Detect which cell encompasses the target text, then output its [x, y] center coordinate. 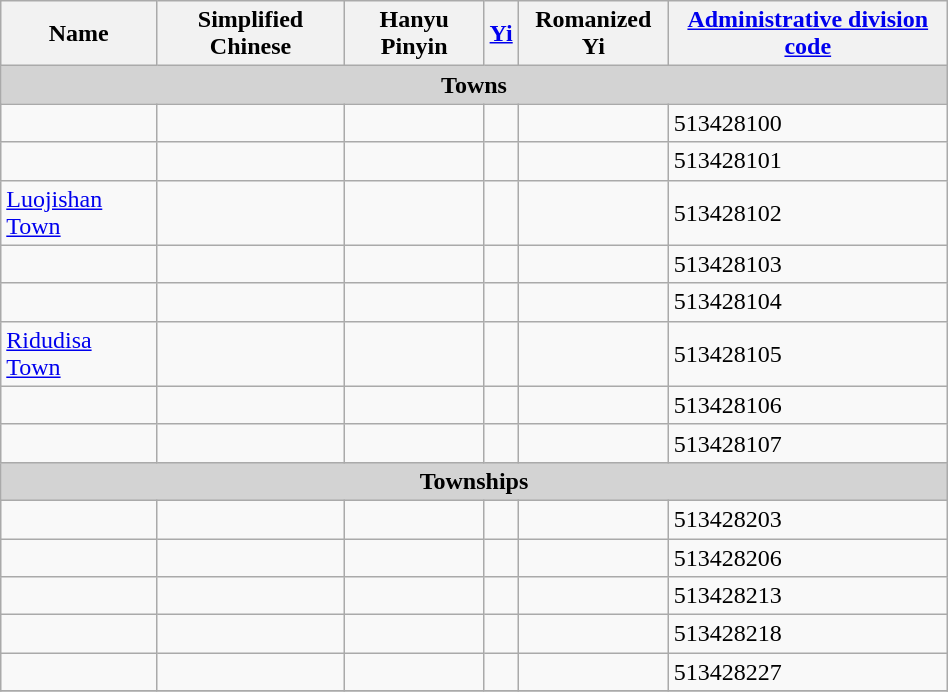
Towns [474, 85]
513428101 [808, 161]
513428105 [808, 354]
Hanyu Pinyin [414, 34]
513428206 [808, 557]
513428218 [808, 634]
Townships [474, 481]
513428203 [808, 519]
513428213 [808, 596]
513428103 [808, 264]
513428106 [808, 405]
513428104 [808, 302]
513428227 [808, 672]
Administrative division code [808, 34]
513428107 [808, 443]
513428100 [808, 123]
Ridudisa Town [79, 354]
Romanized Yi [593, 34]
513428102 [808, 212]
Simplified Chinese [251, 34]
Yi [501, 34]
Luojishan Town [79, 212]
Name [79, 34]
